Find where the given text appears and provide that cell's center as [x, y] coordinate. 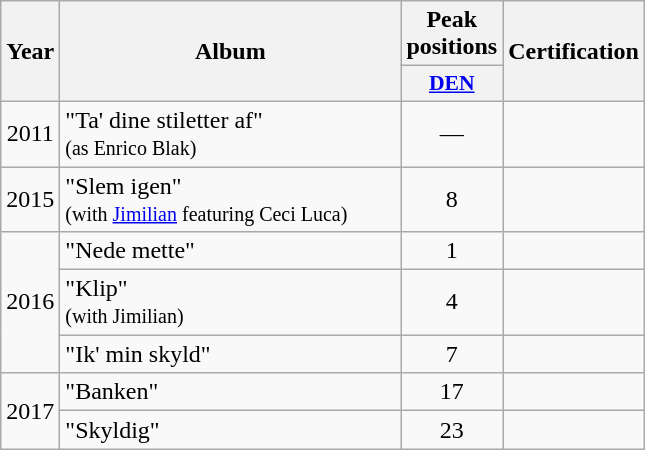
Album [230, 52]
"Skyldig" [230, 430]
2015 [30, 198]
4 [452, 302]
— [452, 134]
2017 [30, 411]
1 [452, 251]
23 [452, 430]
7 [452, 354]
Peak positions [452, 34]
DEN [452, 84]
2016 [30, 302]
Certification [574, 52]
"Ta' dine stiletter af" (as Enrico Blak) [230, 134]
2011 [30, 134]
"Ik' min skyld" [230, 354]
"Banken" [230, 392]
8 [452, 198]
Year [30, 52]
"Nede mette" [230, 251]
"Slem igen" (with Jimilian featuring Ceci Luca) [230, 198]
17 [452, 392]
"Klip" (with Jimilian) [230, 302]
